Return the [x, y] coordinate for the center point of the cell that contains the specified text.  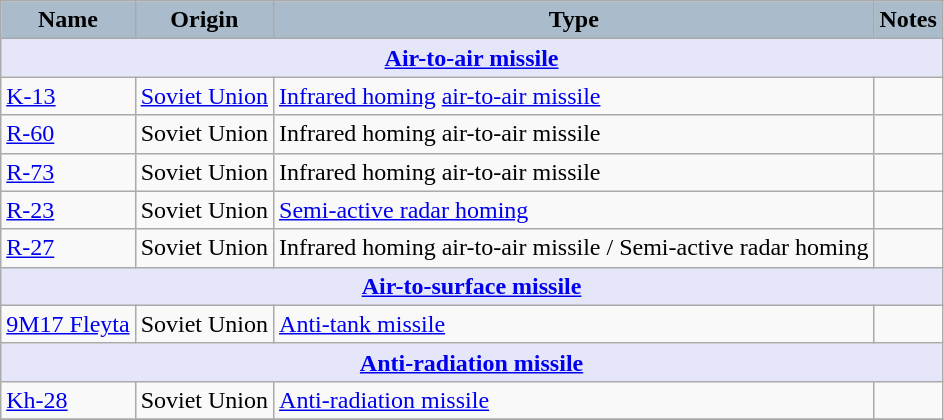
R-23 [68, 210]
Air-to-air missile [472, 58]
Air-to-surface missile [472, 286]
R-27 [68, 248]
Kh-28 [68, 400]
Origin [204, 20]
K-13 [68, 96]
R-60 [68, 134]
Type [574, 20]
R-73 [68, 172]
Name [68, 20]
Semi-active radar homing [574, 210]
9M17 Fleyta [68, 324]
Infrared homing air-to-air missile / Semi-active radar homing [574, 248]
Notes [908, 20]
Anti-tank missile [574, 324]
